Pinpoint the cell where the given text exists, returning its (X, Y) midpoint coordinate. 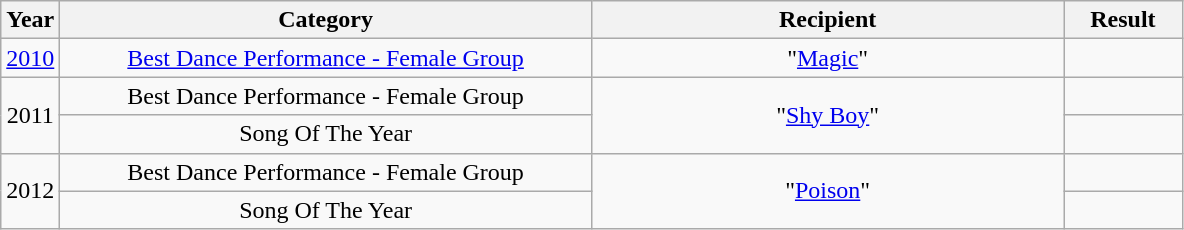
"Shy Boy" (827, 115)
Year (30, 20)
Category (326, 20)
Recipient (827, 20)
2012 (30, 191)
Result (1123, 20)
2010 (30, 58)
2011 (30, 115)
"Poison" (827, 191)
"Magic" (827, 58)
